From the cell containing the given text, extract its center point as (X, Y) coordinate. 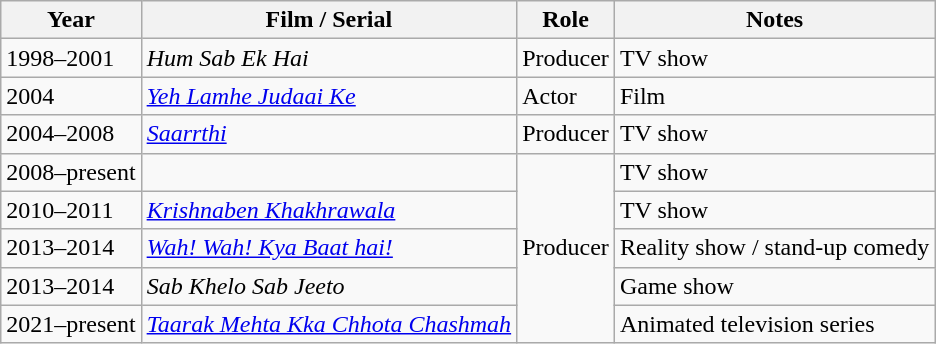
Taarak Mehta Kka Chhota Chashmah (329, 324)
Yeh Lamhe Judaai Ke (329, 96)
Hum Sab Ek Hai (329, 58)
2004–2008 (71, 134)
Year (71, 20)
Krishnaben Khakhrawala (329, 210)
Game show (774, 286)
1998–2001 (71, 58)
Animated television series (774, 324)
Wah! Wah! Kya Baat hai! (329, 248)
Sab Khelo Sab Jeeto (329, 286)
Film / Serial (329, 20)
Saarrthi (329, 134)
Role (566, 20)
Film (774, 96)
Notes (774, 20)
2010–2011 (71, 210)
2004 (71, 96)
Actor (566, 96)
2008–present (71, 172)
Reality show / stand-up comedy (774, 248)
2021–present (71, 324)
